Return the (X, Y) coordinate for the center point of the cell that contains the specified text.  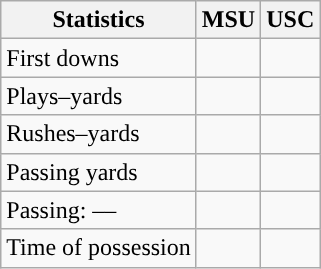
Time of possession (99, 248)
Statistics (99, 20)
USC (290, 20)
Rushes–yards (99, 134)
Passing yards (99, 172)
Passing: –– (99, 210)
MSU (228, 20)
First downs (99, 58)
Plays–yards (99, 96)
